Provide the (X, Y) coordinate of the cell's center where the given text is located.  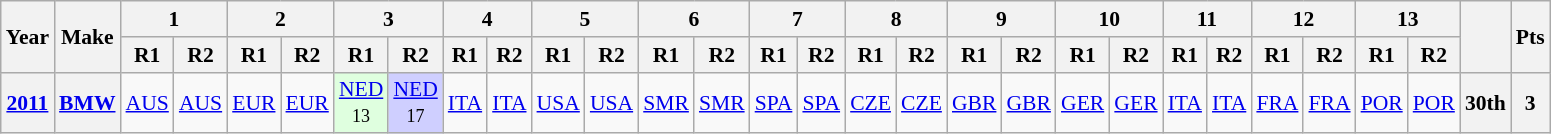
12 (1303, 19)
NED17 (415, 102)
13 (1408, 19)
11 (1208, 19)
2011 (28, 102)
10 (1110, 19)
2 (280, 19)
4 (488, 19)
BMW (87, 102)
30th (1486, 102)
1 (174, 19)
NED13 (361, 102)
5 (586, 19)
Pts (1530, 36)
9 (1002, 19)
Year (28, 36)
Make (87, 36)
8 (896, 19)
7 (798, 19)
6 (694, 19)
